Return the [x, y] coordinate for the center point of the cell that contains the specified text.  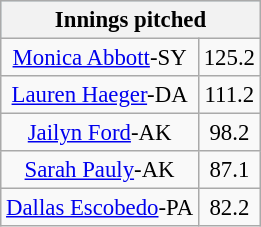
82.2 [229, 208]
87.1 [229, 170]
Innings pitched [131, 20]
Sarah Pauly-AK [100, 170]
98.2 [229, 133]
Lauren Haeger-DA [100, 95]
125.2 [229, 58]
Jailyn Ford-AK [100, 133]
Dallas Escobedo-PA [100, 208]
111.2 [229, 95]
Monica Abbott-SY [100, 58]
